Search for the cell housing the specified text and yield its [X, Y] center coordinate. 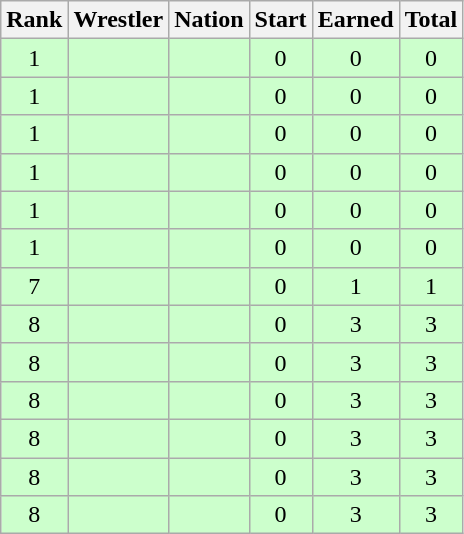
Earned [356, 20]
Start [280, 20]
Rank [34, 20]
7 [34, 286]
Wrestler [118, 20]
Total [431, 20]
Nation [209, 20]
